Search for the cell housing the specified text and yield its (X, Y) center coordinate. 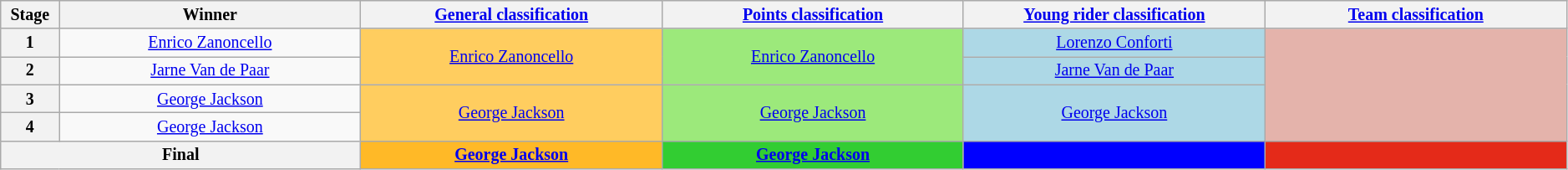
Young rider classification (1114, 15)
1 (30, 44)
2 (30, 70)
Team classification (1415, 15)
Winner (211, 15)
Points classification (814, 15)
Stage (30, 15)
General classification (511, 15)
Lorenzo Conforti (1114, 44)
4 (30, 127)
3 (30, 99)
Final (180, 154)
